Search for the cell housing the specified text and yield its [X, Y] center coordinate. 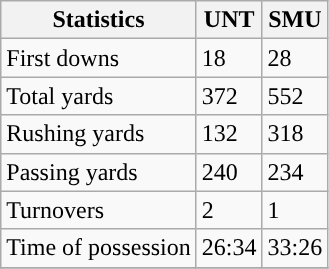
Passing yards [99, 172]
132 [229, 134]
234 [295, 172]
Total yards [99, 96]
SMU [295, 20]
Statistics [99, 20]
1 [295, 210]
UNT [229, 20]
552 [295, 96]
Time of possession [99, 248]
372 [229, 96]
33:26 [295, 248]
240 [229, 172]
28 [295, 58]
Rushing yards [99, 134]
18 [229, 58]
26:34 [229, 248]
318 [295, 134]
First downs [99, 58]
Turnovers [99, 210]
2 [229, 210]
